Search for the cell housing the specified text and yield its [X, Y] center coordinate. 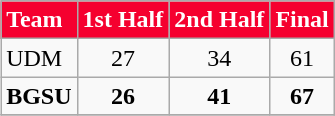
34 [220, 58]
67 [302, 96]
41 [220, 96]
Team [39, 20]
26 [123, 96]
BGSU [39, 96]
UDM [39, 58]
2nd Half [220, 20]
27 [123, 58]
61 [302, 58]
1st Half [123, 20]
Final [302, 20]
